Identify which cell holds the provided text, then report its [x, y] central coordinate. 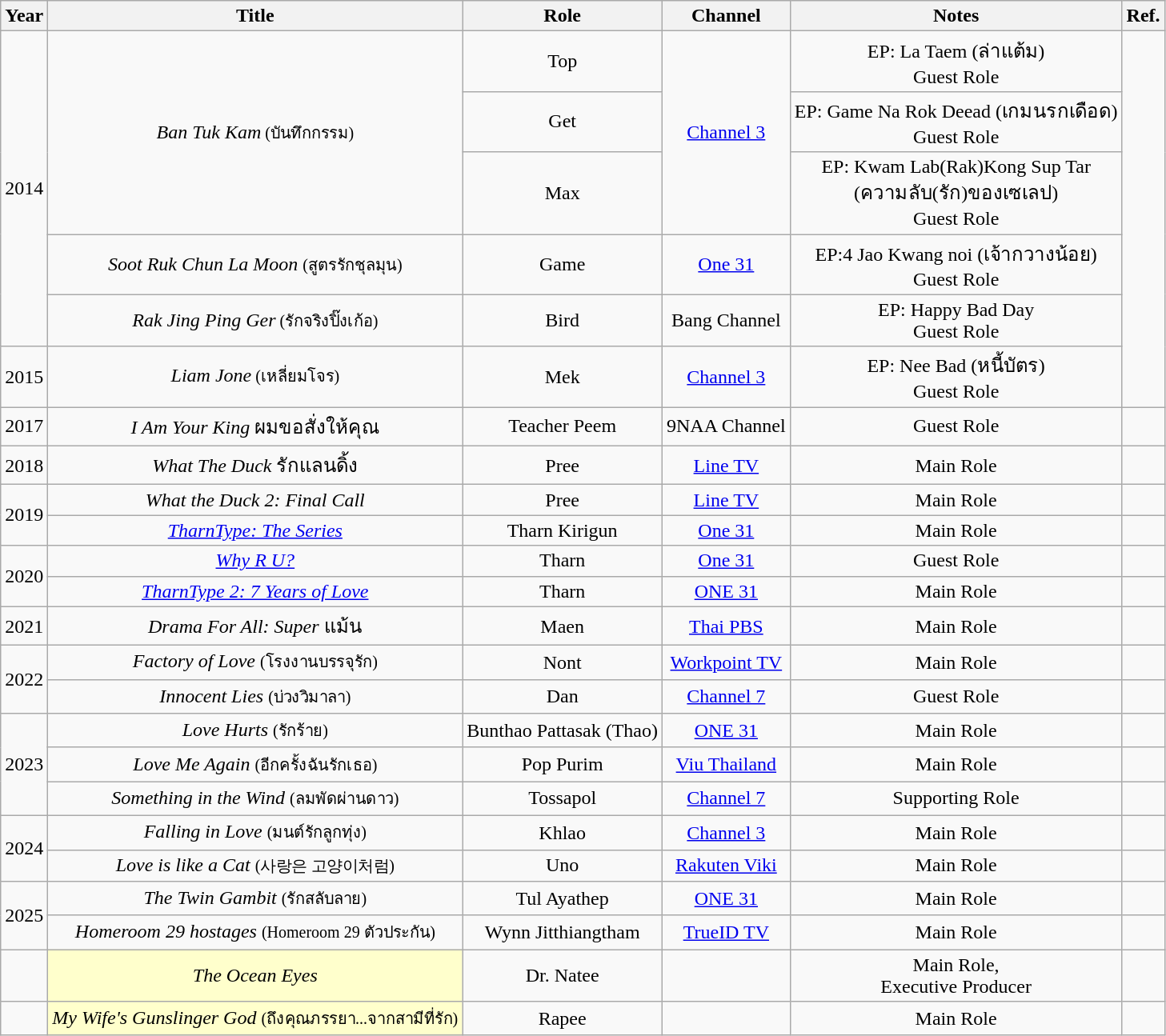
Love is like a Cat (사랑은 고양이처럼) [255, 866]
The Ocean Eyes [255, 976]
Max [563, 194]
Nont [563, 662]
2020 [24, 576]
Tul Ayathep [563, 899]
Thai PBS [726, 626]
Pop Purim [563, 765]
Role [563, 16]
Game [563, 264]
EP: Kwam Lab(Rak)Kong Sup Tar(ความลับ(รัก)ของเซเลป)Guest Role [956, 194]
Year [24, 16]
Wynn Jitthiangtham [563, 933]
Get [563, 122]
EP: Happy Bad DayGuest Role [956, 320]
Innocent Lies (บ่วงวิมาลา) [255, 696]
Khlao [563, 832]
Ref. [1143, 16]
Dr. Natee [563, 976]
Maen [563, 626]
My Wife's Gunslinger God (ถึงคุณภรรยา...จากสามีที่รัก) [255, 1019]
2014 [24, 189]
2023 [24, 765]
Bunthao Pattasak (Thao) [563, 731]
Bang Channel [726, 320]
Rakuten Viki [726, 866]
Liam Jone (เหลี่ยมโจร) [255, 377]
Notes [956, 16]
TharnType: The Series [255, 530]
Falling in Love (มนต์รักลูกทุ่ง) [255, 832]
Why R U? [255, 561]
Mek [563, 377]
Factory of Love (โรงงานบรรจุรัก) [255, 662]
2025 [24, 915]
2024 [24, 848]
Soot Ruk Chun La Moon (สูตรรักชุลมุน) [255, 264]
Supporting Role [956, 798]
2019 [24, 515]
EP: Nee Bad (หนี้บัตร)Guest Role [956, 377]
2022 [24, 680]
Workpoint TV [726, 662]
Title [255, 16]
Rapee [563, 1019]
I Am Your King ผมขอสั่งให้คุณ [255, 427]
Something in the Wind (ลมพัดผ่านดาว) [255, 798]
EP: Game Na Rok Deead (เกมนรกเดือด)Guest Role [956, 122]
Dan [563, 696]
Ban Tuk Kam (บันทึกกรรม) [255, 133]
Uno [563, 866]
Homeroom 29 hostages (Homeroom 29 ตัวประกัน) [255, 933]
2017 [24, 427]
Tossapol [563, 798]
Love Hurts (รักร้าย) [255, 731]
EP:4 Jao Kwang noi (เจ้ากวางน้อย)Guest Role [956, 264]
What the Duck 2: Final Call [255, 500]
Viu Thailand [726, 765]
Teacher Peem [563, 427]
9NAA Channel [726, 427]
2015 [24, 377]
Channel [726, 16]
EP: La Taem (ล่าแต้ม)Guest Role [956, 62]
Main Role, Executive Producer [956, 976]
Love Me Again (อีกครั้งฉันรักเธอ) [255, 765]
2018 [24, 466]
Tharn Kirigun [563, 530]
Bird [563, 320]
Rak Jing Ping Ger (รักจริงปิ๊งเก้อ) [255, 320]
TrueID TV [726, 933]
What The Duck รักแลนดิ้ง [255, 466]
TharnType 2: 7 Years of Love [255, 591]
The Twin Gambit (รักสลับลาย) [255, 899]
Drama For All: Super แม้น [255, 626]
Top [563, 62]
2021 [24, 626]
